Scan for the cell matching the given text and deliver its [x, y] coordinate at center. 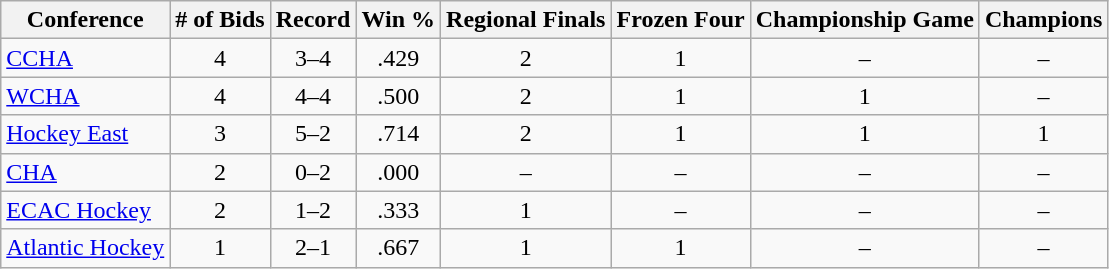
Champions [1043, 20]
Conference [86, 20]
3 [220, 134]
.429 [398, 58]
4–4 [313, 96]
.333 [398, 210]
2–1 [313, 248]
.714 [398, 134]
Record [313, 20]
.500 [398, 96]
3–4 [313, 58]
1–2 [313, 210]
.000 [398, 172]
Win % [398, 20]
ECAC Hockey [86, 210]
Regional Finals [526, 20]
WCHA [86, 96]
Atlantic Hockey [86, 248]
Frozen Four [680, 20]
CCHA [86, 58]
Championship Game [864, 20]
# of Bids [220, 20]
Hockey East [86, 134]
CHA [86, 172]
.667 [398, 248]
0–2 [313, 172]
5–2 [313, 134]
